Locate the cell with the specified text and output its (x, y) center coordinate. 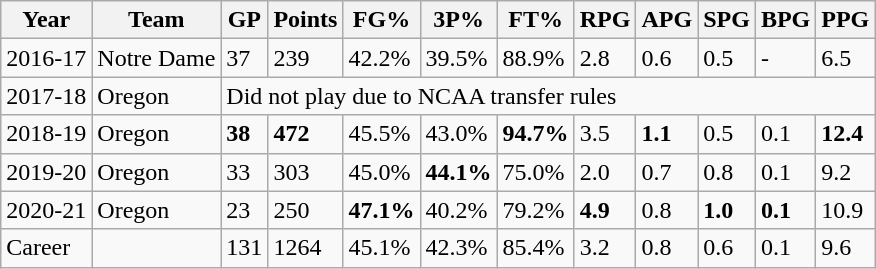
45.5% (382, 134)
0.7 (667, 172)
2.8 (605, 58)
43.0% (458, 134)
1.1 (667, 134)
250 (306, 210)
Points (306, 20)
Did not play due to NCAA transfer rules (548, 96)
6.5 (846, 58)
45.0% (382, 172)
1.0 (727, 210)
APG (667, 20)
PPG (846, 20)
2019-20 (46, 172)
33 (244, 172)
12.4 (846, 134)
10.9 (846, 210)
9.2 (846, 172)
38 (244, 134)
472 (306, 134)
2.0 (605, 172)
44.1% (458, 172)
Team (156, 20)
88.9% (536, 58)
3.2 (605, 248)
42.3% (458, 248)
2016-17 (46, 58)
2018-19 (46, 134)
42.2% (382, 58)
239 (306, 58)
131 (244, 248)
GP (244, 20)
SPG (727, 20)
9.6 (846, 248)
3.5 (605, 134)
75.0% (536, 172)
37 (244, 58)
47.1% (382, 210)
Career (46, 248)
4.9 (605, 210)
3P% (458, 20)
23 (244, 210)
39.5% (458, 58)
Year (46, 20)
94.7% (536, 134)
45.1% (382, 248)
FG% (382, 20)
BPG (785, 20)
Notre Dame (156, 58)
FT% (536, 20)
40.2% (458, 210)
85.4% (536, 248)
1264 (306, 248)
2020-21 (46, 210)
- (785, 58)
79.2% (536, 210)
2017-18 (46, 96)
RPG (605, 20)
303 (306, 172)
